For the text-containing cell, return its midpoint in [X, Y] coordinate format. 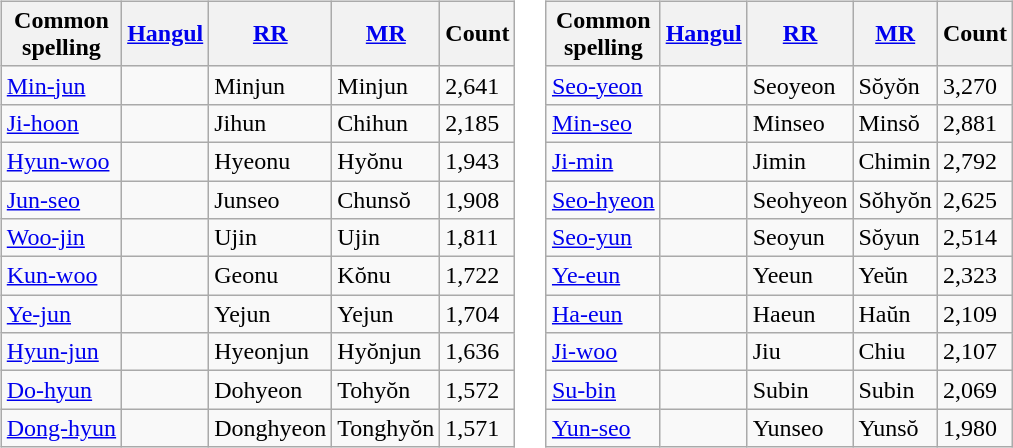
Min-jun [61, 85]
Seo-hyeon [603, 199]
Woo-jin [61, 238]
Min-seo [603, 123]
Seoyun [800, 238]
Yeeun [800, 276]
Kun-woo [61, 276]
Chiu [895, 352]
Jihun [270, 123]
Minsŏ [895, 123]
Dong-hyun [61, 428]
2,881 [974, 123]
2,069 [974, 390]
Sŏyŏn [895, 85]
Minseo [800, 123]
Ye-eun [603, 276]
Haeun [800, 314]
Tohyŏn [386, 390]
Junseo [270, 199]
1,722 [478, 276]
3,270 [974, 85]
2,107 [974, 352]
2,323 [974, 276]
Ji-min [603, 161]
2,185 [478, 123]
2,792 [974, 161]
Geonu [270, 276]
Chimin [895, 161]
Yunseo [800, 428]
Hyeonjun [270, 352]
2,625 [974, 199]
Dohyeon [270, 390]
1,943 [478, 161]
Ye-jun [61, 314]
Tonghyŏn [386, 428]
Jimin [800, 161]
1,704 [478, 314]
Jiu [800, 352]
Ji-woo [603, 352]
1,571 [478, 428]
1,908 [478, 199]
Jun-seo [61, 199]
Hyŏnu [386, 161]
2,514 [974, 238]
Chihun [386, 123]
Donghyeon [270, 428]
Seo-yun [603, 238]
1,811 [478, 238]
Ji-hoon [61, 123]
Seo-yeon [603, 85]
Yeŭn [895, 276]
Chunsŏ [386, 199]
1,572 [478, 390]
Kŏnu [386, 276]
Sŏyun [895, 238]
Su-bin [603, 390]
Do-hyun [61, 390]
Haŭn [895, 314]
Hyŏnjun [386, 352]
Hyun-jun [61, 352]
1,636 [478, 352]
Seoyeon [800, 85]
Seohyeon [800, 199]
Ha-eun [603, 314]
Yunsŏ [895, 428]
Hyeonu [270, 161]
2,109 [974, 314]
Hyun-woo [61, 161]
Yun-seo [603, 428]
Sŏhyŏn [895, 199]
2,641 [478, 85]
1,980 [974, 428]
